Find where the given text appears and provide that cell's center as (x, y) coordinate. 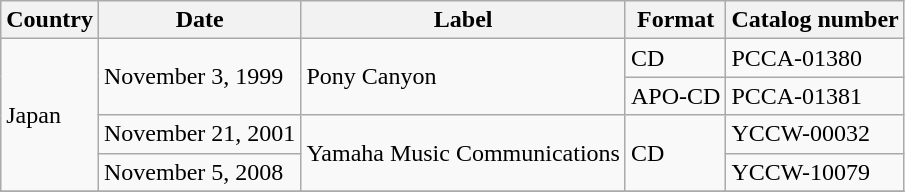
November 3, 1999 (199, 77)
Date (199, 20)
Label (464, 20)
Yamaha Music Communications (464, 153)
Pony Canyon (464, 77)
APO-CD (675, 96)
November 21, 2001 (199, 134)
YCCW-10079 (815, 172)
Country (50, 20)
PCCA-01381 (815, 96)
Format (675, 20)
PCCA-01380 (815, 58)
November 5, 2008 (199, 172)
YCCW-00032 (815, 134)
Japan (50, 115)
Catalog number (815, 20)
